Identify which cell holds the provided text, then report its [x, y] central coordinate. 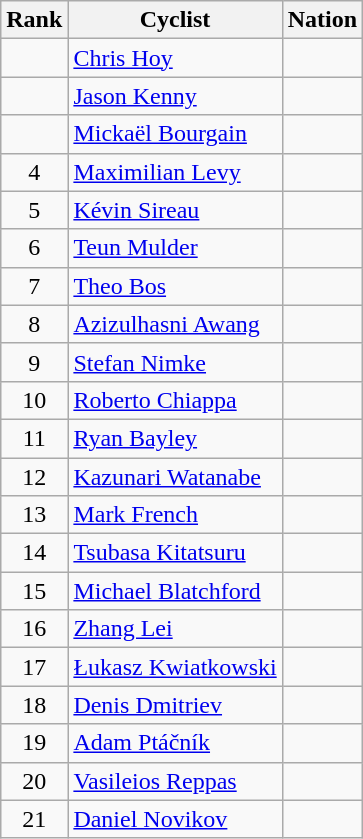
10 [34, 400]
Cyclist [175, 20]
Mark French [175, 515]
Roberto Chiappa [175, 400]
21 [34, 819]
6 [34, 248]
Adam Ptáčník [175, 743]
19 [34, 743]
20 [34, 781]
12 [34, 477]
15 [34, 591]
Mickaël Bourgain [175, 134]
4 [34, 172]
Kévin Sireau [175, 210]
Stefan Nimke [175, 362]
11 [34, 438]
Rank [34, 20]
Jason Kenny [175, 96]
16 [34, 629]
Vasileios Reppas [175, 781]
9 [34, 362]
Zhang Lei [175, 629]
Teun Mulder [175, 248]
Chris Hoy [175, 58]
Daniel Novikov [175, 819]
7 [34, 286]
Theo Bos [175, 286]
14 [34, 553]
Ryan Bayley [175, 438]
Michael Blatchford [175, 591]
17 [34, 667]
13 [34, 515]
Denis Dmitriev [175, 705]
Nation [322, 20]
Tsubasa Kitatsuru [175, 553]
18 [34, 705]
Azizulhasni Awang [175, 324]
Kazunari Watanabe [175, 477]
5 [34, 210]
Łukasz Kwiatkowski [175, 667]
8 [34, 324]
Maximilian Levy [175, 172]
